For the text-containing cell, return its midpoint in [x, y] coordinate format. 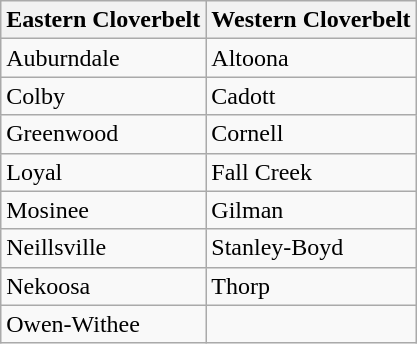
Colby [104, 96]
Cornell [311, 134]
Owen-Withee [104, 324]
Auburndale [104, 58]
Gilman [311, 210]
Western Cloverbelt [311, 20]
Eastern Cloverbelt [104, 20]
Cadott [311, 96]
Nekoosa [104, 286]
Mosinee [104, 210]
Thorp [311, 286]
Loyal [104, 172]
Greenwood [104, 134]
Stanley-Boyd [311, 248]
Altoona [311, 58]
Fall Creek [311, 172]
Neillsville [104, 248]
